Return (x, y) of the center of cell containing provided text 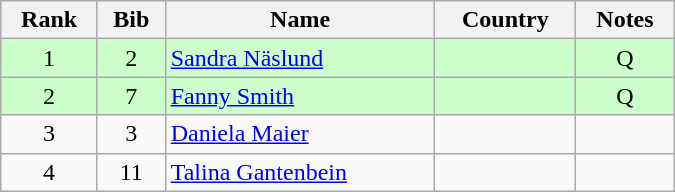
Notes (626, 20)
Bib (131, 20)
1 (50, 58)
11 (131, 172)
Name (300, 20)
4 (50, 172)
Talina Gantenbein (300, 172)
Sandra Näslund (300, 58)
Daniela Maier (300, 134)
Country (506, 20)
Rank (50, 20)
Fanny Smith (300, 96)
7 (131, 96)
